Determine the (x, y) coordinate at the center of the cell enclosing the given text.  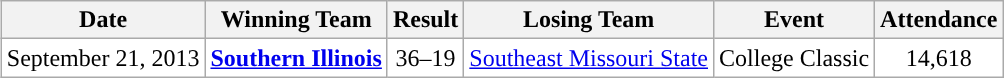
September 21, 2013 (103, 58)
Losing Team (589, 20)
Event (794, 20)
14,618 (939, 58)
36–19 (425, 58)
Date (103, 20)
Result (425, 20)
Attendance (939, 20)
Winning Team (296, 20)
Southeast Missouri State (589, 58)
Southern Illinois (296, 58)
College Classic (794, 58)
